Search for the cell housing the specified text and yield its (X, Y) center coordinate. 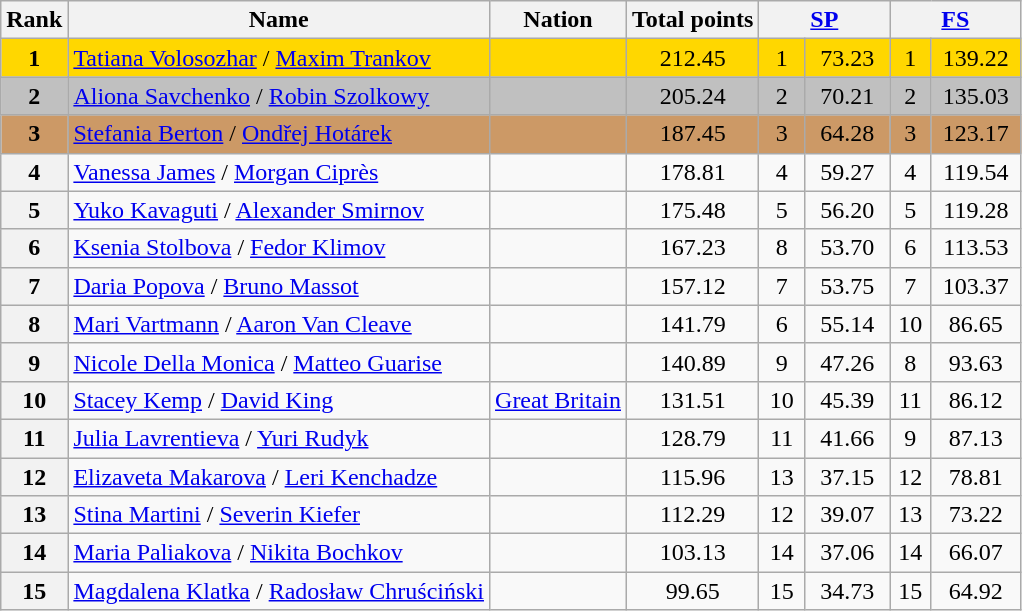
45.39 (848, 400)
78.81 (976, 477)
64.28 (848, 134)
Stina Martini / Severin Kiefer (279, 515)
139.22 (976, 58)
86.65 (976, 324)
39.07 (848, 515)
140.89 (693, 362)
141.79 (693, 324)
205.24 (693, 96)
Stacey Kemp / David King (279, 400)
55.14 (848, 324)
128.79 (693, 438)
53.70 (848, 248)
Maria Paliakova / Nikita Bochkov (279, 553)
Vanessa James / Morgan Ciprès (279, 172)
66.07 (976, 553)
115.96 (693, 477)
47.26 (848, 362)
86.12 (976, 400)
Nicole Della Monica / Matteo Guarise (279, 362)
34.73 (848, 591)
119.28 (976, 210)
87.13 (976, 438)
Great Britain (558, 400)
70.21 (848, 96)
157.12 (693, 286)
Yuko Kavaguti / Alexander Smirnov (279, 210)
167.23 (693, 248)
Total points (693, 20)
64.92 (976, 591)
59.27 (848, 172)
187.45 (693, 134)
Tatiana Volosozhar / Maxim Trankov (279, 58)
53.75 (848, 286)
73.22 (976, 515)
37.15 (848, 477)
Julia Lavrentieva / Yuri Rudyk (279, 438)
175.48 (693, 210)
131.51 (693, 400)
Nation (558, 20)
FS (956, 20)
41.66 (848, 438)
SP (824, 20)
Ksenia Stolbova / Fedor Klimov (279, 248)
103.37 (976, 286)
56.20 (848, 210)
103.13 (693, 553)
99.65 (693, 591)
212.45 (693, 58)
135.03 (976, 96)
93.63 (976, 362)
Name (279, 20)
Stefania Berton / Ondřej Hotárek (279, 134)
Rank (34, 20)
Elizaveta Makarova / Leri Kenchadze (279, 477)
113.53 (976, 248)
Magdalena Klatka / Radosław Chruściński (279, 591)
Aliona Savchenko / Robin Szolkowy (279, 96)
112.29 (693, 515)
Mari Vartmann / Aaron Van Cleave (279, 324)
123.17 (976, 134)
Daria Popova / Bruno Massot (279, 286)
178.81 (693, 172)
37.06 (848, 553)
119.54 (976, 172)
73.23 (848, 58)
